Provide the [X, Y] coordinate of the cell's center where the given text is located.  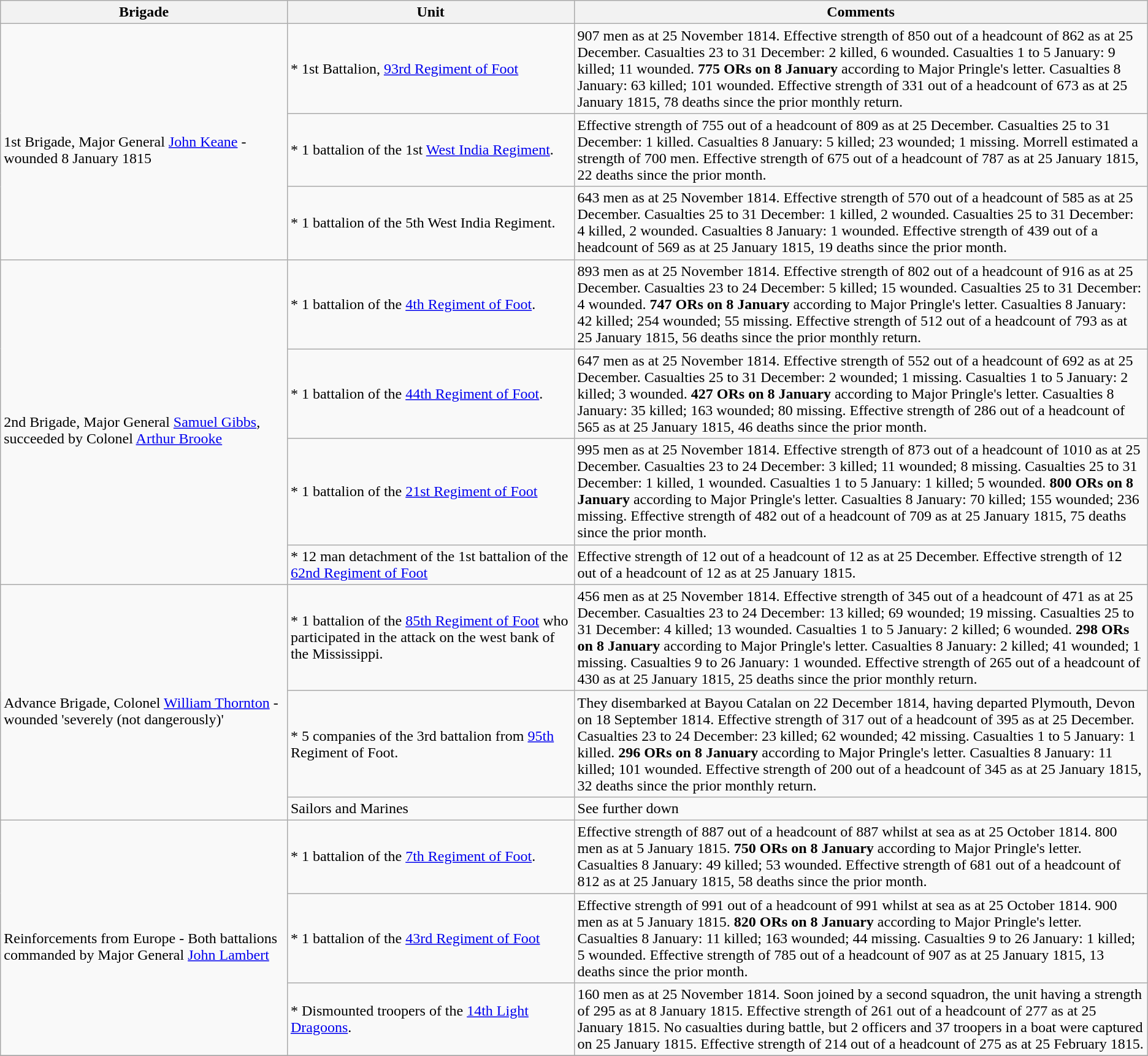
* 1 battalion of the 85th Regiment of Foot who participated in the attack on the west bank of the Mississippi. [431, 638]
* 1 battalion of the 7th Regiment of Foot. [431, 856]
* 1st Battalion, 93rd Regiment of Foot [431, 69]
Unit [431, 12]
* 1 battalion of the 4th Regiment of Foot. [431, 304]
See further down [861, 808]
* 1 battalion of the 5th West India Regiment. [431, 223]
* Dismounted troopers of the 14th Light Dragoons. [431, 1019]
Brigade [144, 12]
2nd Brigade, Major General Samuel Gibbs, succeeded by Colonel Arthur Brooke [144, 422]
Reinforcements from Europe - Both battalions commanded by Major General John Lambert [144, 938]
* 12 man detachment of the 1st battalion of the 62nd Regiment of Foot [431, 564]
Effective strength of 12 out of a headcount of 12 as at 25 December. Effective strength of 12 out of a headcount of 12 as at 25 January 1815. [861, 564]
1st Brigade, Major General John Keane - wounded 8 January 1815 [144, 142]
* 1 battalion of the 1st West India Regiment. [431, 150]
* 5 companies of the 3rd battalion from 95th Regiment of Foot. [431, 743]
Advance Brigade, Colonel William Thornton - wounded 'severely (not dangerously)' [144, 702]
* 1 battalion of the 43rd Regiment of Foot [431, 938]
Sailors and Marines [431, 808]
Comments [861, 12]
* 1 battalion of the 21st Regiment of Foot [431, 492]
* 1 battalion of the 44th Regiment of Foot. [431, 394]
